Capture the cell that displays the provided text and extract its (x, y) central coordinate. 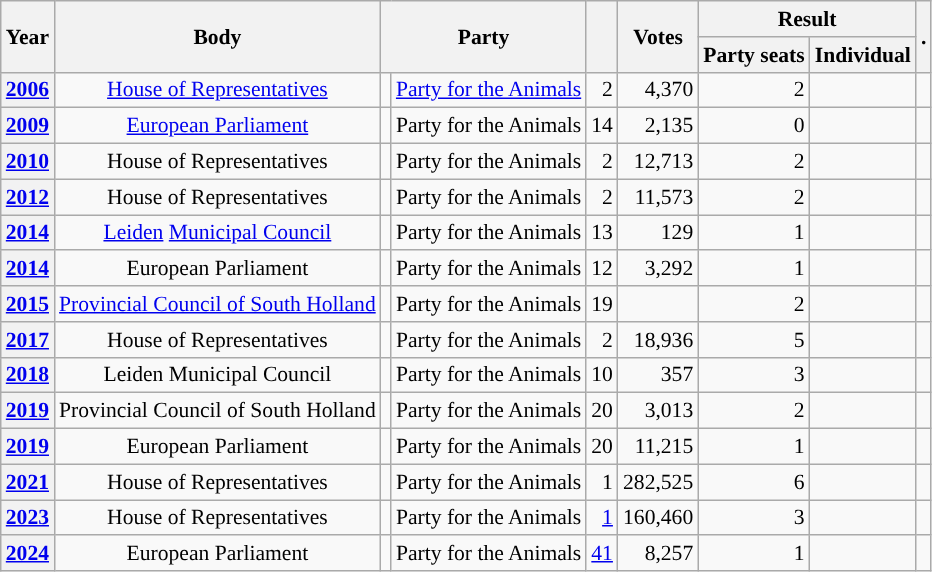
10 (602, 375)
13 (602, 233)
11,573 (658, 197)
. (924, 36)
14 (602, 126)
3,013 (658, 411)
Party (484, 36)
12 (602, 269)
2021 (28, 482)
2015 (28, 304)
12,713 (658, 162)
129 (658, 233)
Individual (863, 55)
160,460 (658, 518)
2023 (28, 518)
2010 (28, 162)
41 (602, 554)
11,215 (658, 447)
2,135 (658, 126)
Body (218, 36)
2024 (28, 554)
3,292 (658, 269)
18,936 (658, 340)
282,525 (658, 482)
Year (28, 36)
Votes (658, 36)
Result (807, 19)
2017 (28, 340)
0 (754, 126)
6 (754, 482)
2012 (28, 197)
2018 (28, 375)
19 (602, 304)
Party seats (754, 55)
4,370 (658, 90)
357 (658, 375)
2006 (28, 90)
5 (754, 340)
2009 (28, 126)
8,257 (658, 554)
